Detect which cell encompasses the target text, then output its [X, Y] center coordinate. 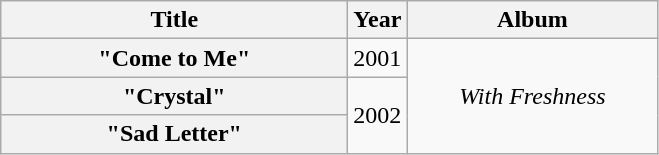
"Sad Letter" [174, 134]
Album [532, 20]
Title [174, 20]
"Crystal" [174, 96]
With Freshness [532, 96]
"Come to Me" [174, 58]
2001 [378, 58]
Year [378, 20]
2002 [378, 115]
